Find where the given text appears and provide that cell's center as (x, y) coordinate. 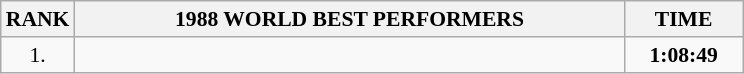
1:08:49 (684, 55)
1. (38, 55)
1988 WORLD BEST PERFORMERS (349, 19)
TIME (684, 19)
RANK (38, 19)
